Locate the cell with the specified text and output its [X, Y] center coordinate. 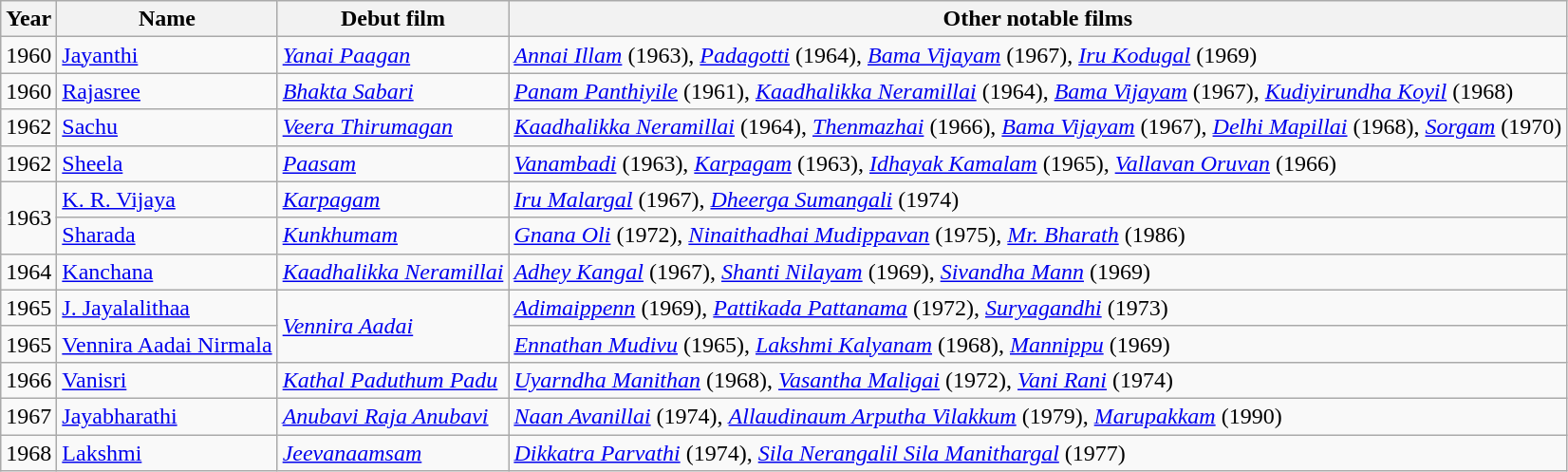
Anubavi Raja Anubavi [393, 416]
J. Jayalalithaa [167, 308]
1966 [28, 380]
Name [167, 19]
Ennathan Mudivu (1965), Lakshmi Kalyanam (1968), Mannippu (1969) [1038, 344]
Panam Panthiyile (1961), Kaadhalikka Neramillai (1964), Bama Vijayam (1967), Kudiyirundha Koyil (1968) [1038, 91]
Kaadhalikka Neramillai (1964), Thenmazhai (1966), Bama Vijayam (1967), Delhi Mapillai (1968), Sorgam (1970) [1038, 127]
Kanchana [167, 272]
K. R. Vijaya [167, 199]
Gnana Oli (1972), Ninaithadhai Mudippavan (1975), Mr. Bharath (1986) [1038, 236]
Vennira Aadai Nirmala [167, 344]
Dikkatra Parvathi (1974), Sila Nerangalil Sila Manithargal (1977) [1038, 453]
Kunkhumam [393, 236]
1967 [28, 416]
Adhey Kangal (1967), Shanti Nilayam (1969), Sivandha Mann (1969) [1038, 272]
Sachu [167, 127]
1963 [28, 217]
Lakshmi [167, 453]
Jeevanaamsam [393, 453]
Adimaippenn (1969), Pattikada Pattanama (1972), Suryagandhi (1973) [1038, 308]
Vennira Aadai [393, 326]
Sharada [167, 236]
Vanisri [167, 380]
Kaadhalikka Neramillai [393, 272]
Jayanthi [167, 55]
Veera Thirumagan [393, 127]
Vanambadi (1963), Karpagam (1963), Idhayak Kamalam (1965), Vallavan Oruvan (1966) [1038, 163]
Iru Malargal (1967), Dheerga Sumangali (1974) [1038, 199]
Sheela [167, 163]
Uyarndha Manithan (1968), Vasantha Maligai (1972), Vani Rani (1974) [1038, 380]
1968 [28, 453]
Paasam [393, 163]
Bhakta Sabari [393, 91]
Rajasree [167, 91]
Year [28, 19]
Kathal Paduthum Padu [393, 380]
Naan Avanillai (1974), Allaudinaum Arputha Vilakkum (1979), Marupakkam (1990) [1038, 416]
Karpagam [393, 199]
1964 [28, 272]
Jayabharathi [167, 416]
Annai Illam (1963), Padagotti (1964), Bama Vijayam (1967), Iru Kodugal (1969) [1038, 55]
Yanai Paagan [393, 55]
Other notable films [1038, 19]
Debut film [393, 19]
